Scan for the cell matching the given text and deliver its (x, y) coordinate at center. 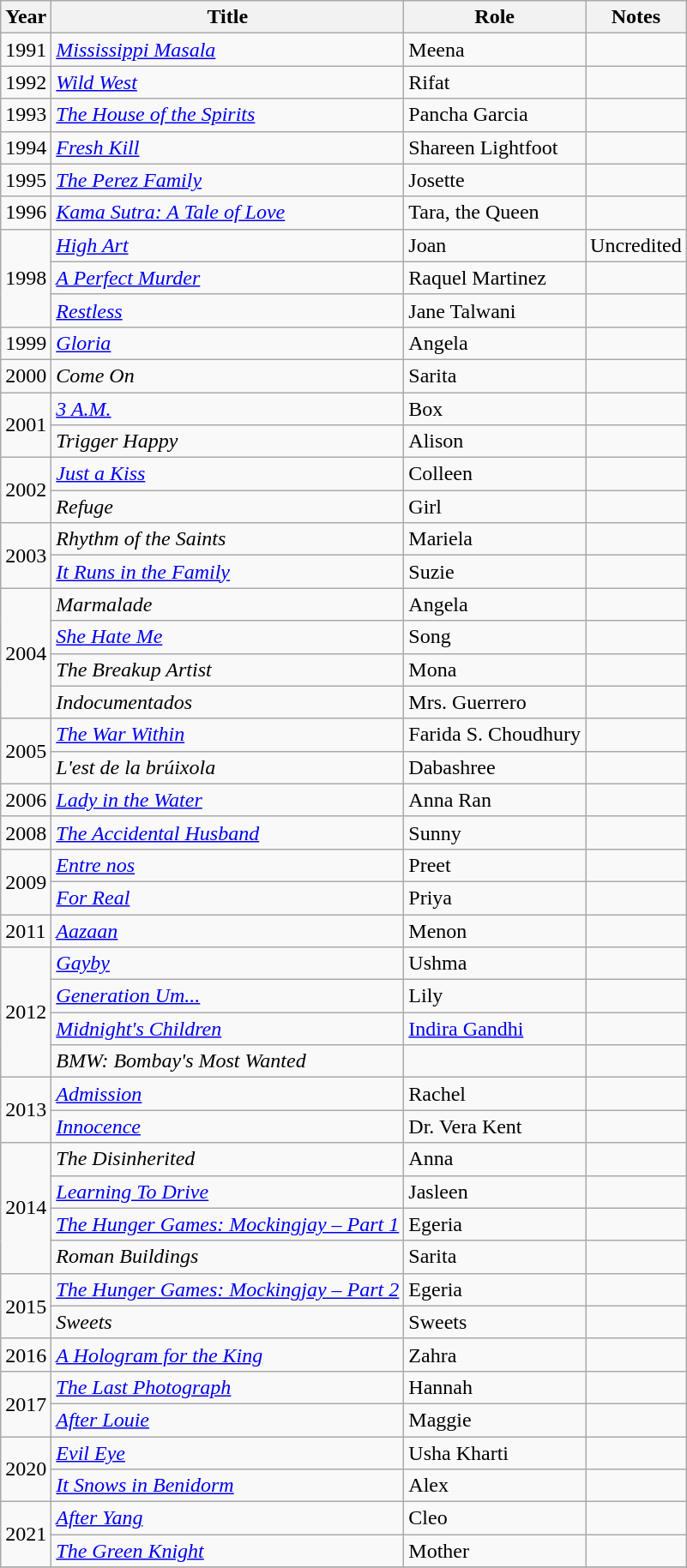
Rachel (495, 1094)
Ushma (495, 964)
2021 (26, 1535)
Mona (495, 670)
Farida S. Choudhury (495, 735)
Rifat (495, 82)
Priya (495, 898)
Preet (495, 865)
Refuge (228, 507)
A Hologram for the King (228, 1355)
Come On (228, 375)
The Perez Family (228, 180)
Anna (495, 1159)
L'est de la brúixola (228, 767)
Song (495, 637)
Admission (228, 1094)
BMW: Bombay's Most Wanted (228, 1061)
2011 (26, 930)
2016 (26, 1355)
Dr. Vera Kent (495, 1126)
Rhythm of the Saints (228, 539)
2009 (26, 881)
1994 (26, 147)
Generation Um... (228, 996)
2012 (26, 1012)
The Accidental Husband (228, 832)
Year (26, 17)
1995 (26, 180)
Alex (495, 1486)
2017 (26, 1403)
For Real (228, 898)
Hannah (495, 1387)
Just a Kiss (228, 474)
Indocumentados (228, 702)
Mother (495, 1551)
1992 (26, 82)
Indira Gandhi (495, 1029)
The Hunger Games: Mockingjay – Part 2 (228, 1289)
Title (228, 17)
1999 (26, 343)
Role (495, 17)
Box (495, 409)
Girl (495, 507)
Trigger Happy (228, 442)
Restless (228, 310)
Mississippi Masala (228, 50)
Suzie (495, 572)
Roman Buildings (228, 1257)
Lily (495, 996)
Gayby (228, 964)
High Art (228, 245)
Innocence (228, 1126)
A Perfect Murder (228, 278)
Fresh Kill (228, 147)
Jasleen (495, 1192)
Wild West (228, 82)
Meena (495, 50)
Tara, the Queen (495, 213)
1991 (26, 50)
2001 (26, 425)
2006 (26, 800)
She Hate Me (228, 637)
2014 (26, 1208)
2013 (26, 1110)
Cleo (495, 1518)
2015 (26, 1306)
Alison (495, 442)
Anna Ran (495, 800)
It Snows in Benidorm (228, 1486)
Raquel Martinez (495, 278)
2002 (26, 490)
The Green Knight (228, 1551)
2000 (26, 375)
1996 (26, 213)
Lady in the Water (228, 800)
3 A.M. (228, 409)
Joan (495, 245)
Mrs. Guerrero (495, 702)
Midnight's Children (228, 1029)
Gloria (228, 343)
Kama Sutra: A Tale of Love (228, 213)
2008 (26, 832)
It Runs in the Family (228, 572)
2004 (26, 653)
1993 (26, 115)
Aazaan (228, 930)
Evil Eye (228, 1453)
Menon (495, 930)
Learning To Drive (228, 1192)
The Last Photograph (228, 1387)
Josette (495, 180)
2003 (26, 556)
Zahra (495, 1355)
Usha Kharti (495, 1453)
The Disinherited (228, 1159)
2020 (26, 1469)
The War Within (228, 735)
Entre nos (228, 865)
After Yang (228, 1518)
Shareen Lightfoot (495, 147)
Uncredited (636, 245)
Marmalade (228, 604)
Colleen (495, 474)
2005 (26, 751)
Mariela (495, 539)
After Louie (228, 1420)
Maggie (495, 1420)
The House of the Spirits (228, 115)
The Breakup Artist (228, 670)
Sunny (495, 832)
Pancha Garcia (495, 115)
Notes (636, 17)
Dabashree (495, 767)
The Hunger Games: Mockingjay – Part 1 (228, 1224)
1998 (26, 278)
Jane Talwani (495, 310)
